From the cell containing the given text, extract its center point as [X, Y] coordinate. 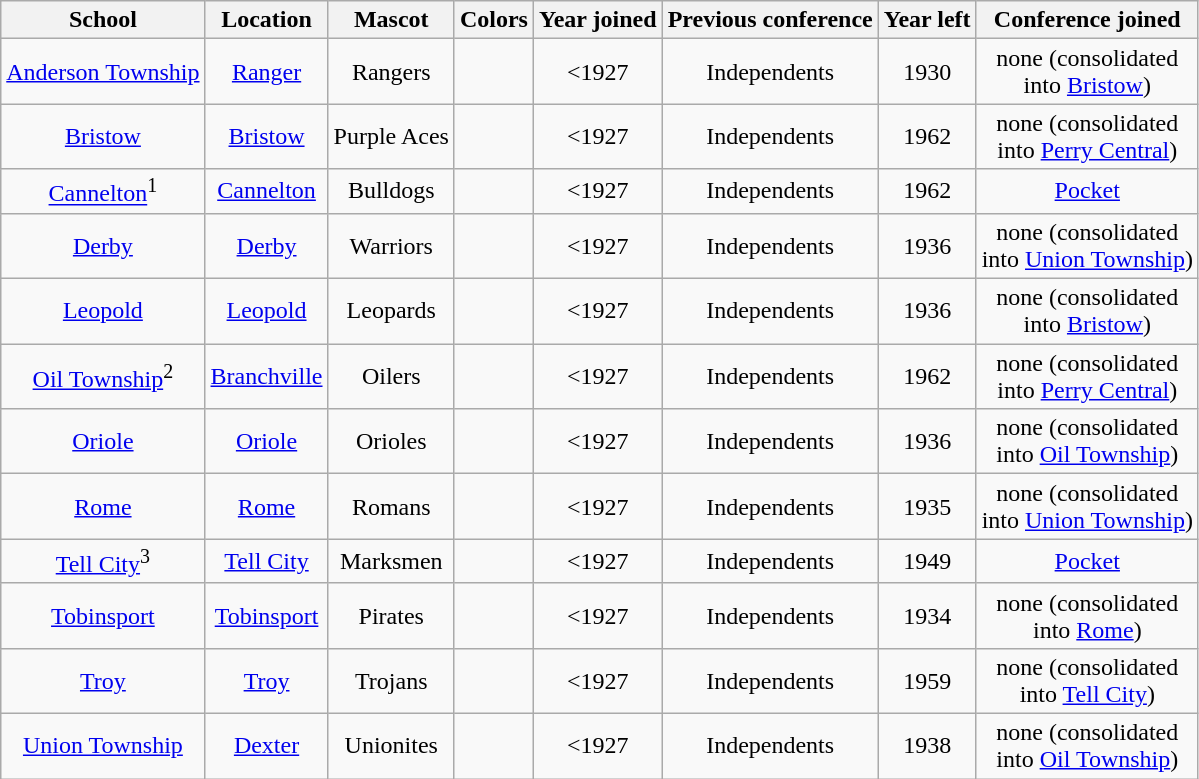
Dexter [266, 746]
Cannelton1 [103, 192]
Ranger [266, 72]
Romans [391, 506]
Union Township [103, 746]
Tell City [266, 562]
Anderson Township [103, 72]
Unionites [391, 746]
Branchville [266, 376]
Year left [927, 20]
Previous conference [770, 20]
Year joined [598, 20]
Marksmen [391, 562]
Leopards [391, 312]
Colors [494, 20]
1949 [927, 562]
1930 [927, 72]
Mascot [391, 20]
Cannelton [266, 192]
Pirates [391, 616]
Conference joined [1087, 20]
Purple Aces [391, 136]
Trojans [391, 680]
Oil Township2 [103, 376]
Warriors [391, 246]
Orioles [391, 442]
Rangers [391, 72]
none (consolidatedinto Rome) [1087, 616]
none (consolidatedinto Tell City) [1087, 680]
School [103, 20]
1959 [927, 680]
1934 [927, 616]
Location [266, 20]
Tell City3 [103, 562]
1938 [927, 746]
1935 [927, 506]
Oilers [391, 376]
Bulldogs [391, 192]
